Determine the (X, Y) coordinate at the center of the cell enclosing the given text.  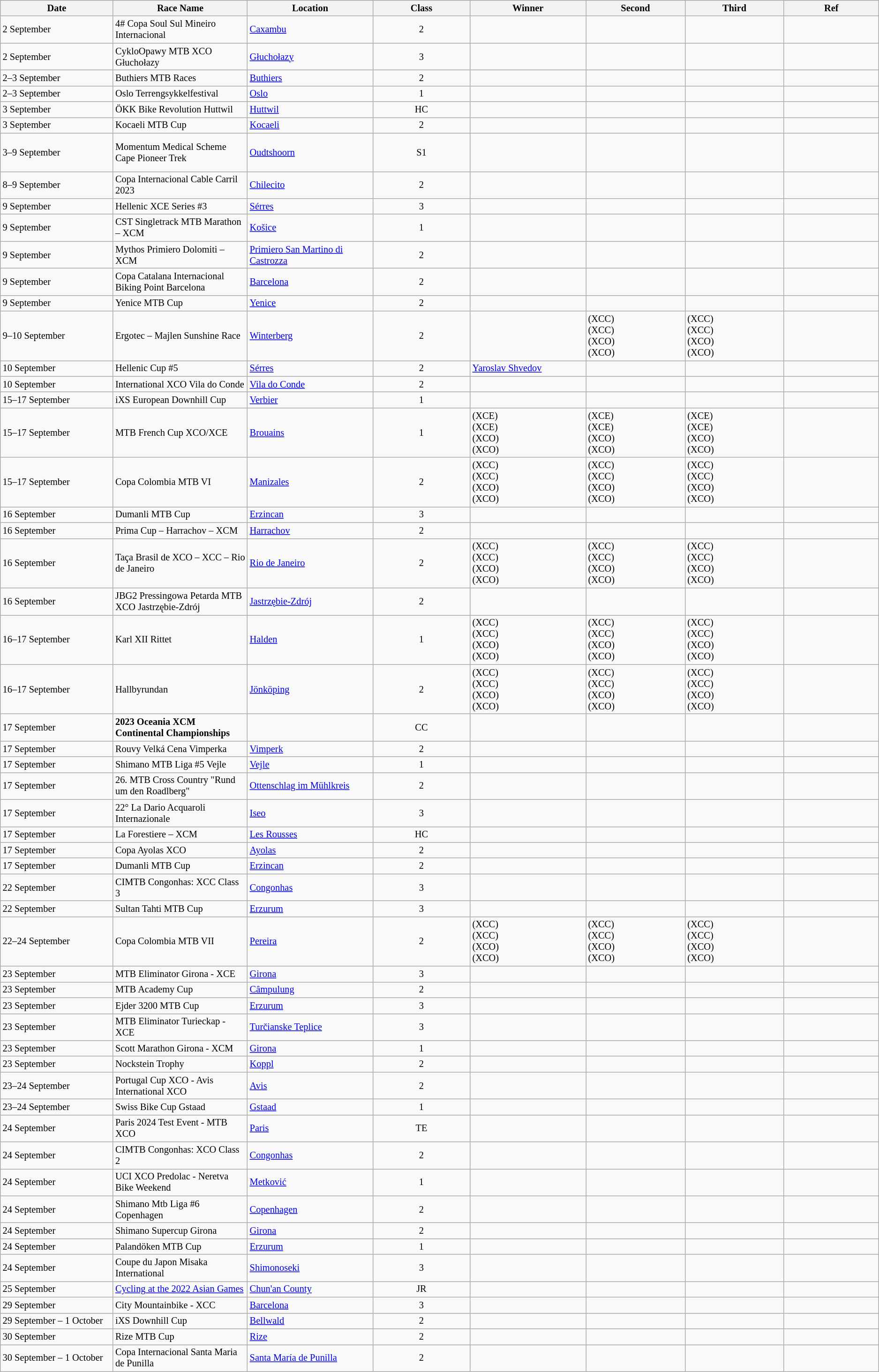
Paris 2024 Test Event - MTB XCO (180, 1128)
Third (734, 8)
Caxambu (310, 30)
3–9 September (57, 152)
Huttwil (310, 110)
Vejle (310, 765)
Sultan Tahti MTB Cup (180, 909)
CIMTB Congonhas: XCC Class 3 (180, 887)
Buthiers (310, 78)
29 September (57, 1305)
CST Singletrack MTB Marathon – XCM (180, 228)
JR (421, 1289)
Pereira (310, 941)
Winterberg (310, 336)
Shimonoseki (310, 1268)
MTB Academy Cup (180, 990)
Chilecito (310, 185)
MTB Eliminator Girona - XCE (180, 974)
ÖKK Bike Revolution Huttwil (180, 110)
MTB French Cup XCO/XCE (180, 432)
TE (421, 1128)
Coupe du Japon Misaka International (180, 1268)
Copa Ayolas XCO (180, 850)
Scott Marathon Girona - XCM (180, 1048)
CC (421, 727)
2023 Oceania XCM Continental Championships (180, 727)
Halden (310, 640)
26. MTB Cross Country "Rund um den Roadlberg" (180, 786)
Chun'an County (310, 1289)
Jastrzębie-Zdrój (310, 601)
Yenice MTB Cup (180, 303)
Shimano Supercup Girona (180, 1231)
JBG2 Pressingowa Petarda MTB XCO Jastrzębie-Zdrój (180, 601)
Prima Cup – Harrachov – XCM (180, 530)
Yenice (310, 303)
Ayolas (310, 850)
Primiero San Martino di Castrozza (310, 255)
4# Copa Soul Sul Mineiro Internacional (180, 30)
Palandöken MTB Cup (180, 1246)
Les Rousses (310, 835)
Hellenic XCE Series #3 (180, 206)
Vila do Conde (310, 384)
CykloOpawy MTB XCO Głuchołazy (180, 57)
Shimano Mtb Liga #6 Copenhagen (180, 1209)
Taça Brasil de XCO – XCC – Rio de Janeiro (180, 563)
Ejder 3200 MTB Cup (180, 1006)
Karl XII Rittet (180, 640)
Santa María de Punilla (310, 1358)
Date (57, 8)
9–10 September (57, 336)
Cycling at the 2022 Asian Games (180, 1289)
25 September (57, 1289)
Momentum Medical Scheme Cape Pioneer Trek (180, 152)
Turčianske Teplice (310, 1027)
Verbier (310, 400)
Oslo (310, 94)
Koppl (310, 1064)
Ref (832, 8)
Metković (310, 1182)
22–24 September (57, 941)
iXS Downhill Cup (180, 1321)
Second (636, 8)
S1 (421, 152)
Copa Colombia MTB VI (180, 482)
Oslo Terrengsykkelfestival (180, 94)
Ottenschlag im Mühlkreis (310, 786)
Košice (310, 228)
Copa Colombia MTB VII (180, 941)
Kocaeli MTB Cup (180, 125)
City Mountainbike - XCC (180, 1305)
International XCO Vila do Conde (180, 384)
Shimano MTB Liga #5 Vejle (180, 765)
Copa Internacional Cable Carril 2023 (180, 185)
Yaroslav Shvedov (528, 368)
Câmpulung (310, 990)
UCI XCO Predolac - Neretva Bike Weekend (180, 1182)
Głuchołazy (310, 57)
Gstaad (310, 1107)
Brouains (310, 432)
Ergotec – Majlen Sunshine Race (180, 336)
MTB Eliminator Turieckap - XCE (180, 1027)
Kocaeli (310, 125)
Winner (528, 8)
Oudtshoorn (310, 152)
29 September – 1 October (57, 1321)
Class (421, 8)
Mythos Primiero Dolomiti – XCM (180, 255)
30 September – 1 October (57, 1358)
Rouvy Velká Cena Vimperka (180, 749)
Jönköping (310, 689)
Buthiers MTB Races (180, 78)
8–9 September (57, 185)
Race Name (180, 8)
Manizales (310, 482)
Avis (310, 1086)
Nockstein Trophy (180, 1064)
iXS European Downhill Cup (180, 400)
Location (310, 8)
22° La Dario Acquaroli Internazionale (180, 813)
Bellwald (310, 1321)
Paris (310, 1128)
Vimperk (310, 749)
Copa Catalana Internacional Biking Point Barcelona (180, 282)
Rio de Janeiro (310, 563)
Iseo (310, 813)
CIMTB Congonhas: XCO Class 2 (180, 1156)
La Forestiere – XCM (180, 835)
Hellenic Cup #5 (180, 368)
Hallbyrundan (180, 689)
30 September (57, 1336)
Swiss Bike Cup Gstaad (180, 1107)
Copa Internacional Santa Maria de Punilla (180, 1358)
Rize (310, 1336)
Rize MTB Cup (180, 1336)
Portugal Cup XCO - Avis International XCO (180, 1086)
Harrachov (310, 530)
Copenhagen (310, 1209)
